Locate the cell with the specified text and output its (x, y) center coordinate. 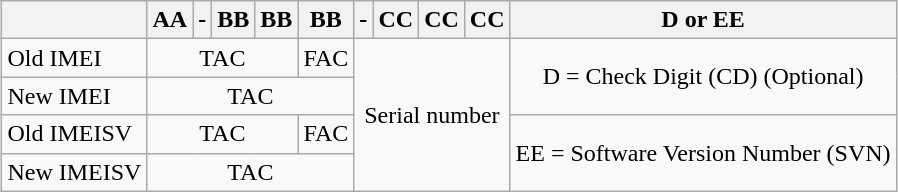
D = Check Digit (CD) (Optional) (703, 77)
EE = Software Version Number (SVN) (703, 153)
New IMEISV (74, 172)
Serial number (432, 115)
AA (170, 20)
Old IMEISV (74, 134)
Old IMEI (74, 58)
New IMEI (74, 96)
D or EE (703, 20)
